Output the [x, y] coordinate of the center of the cell containing the given text.  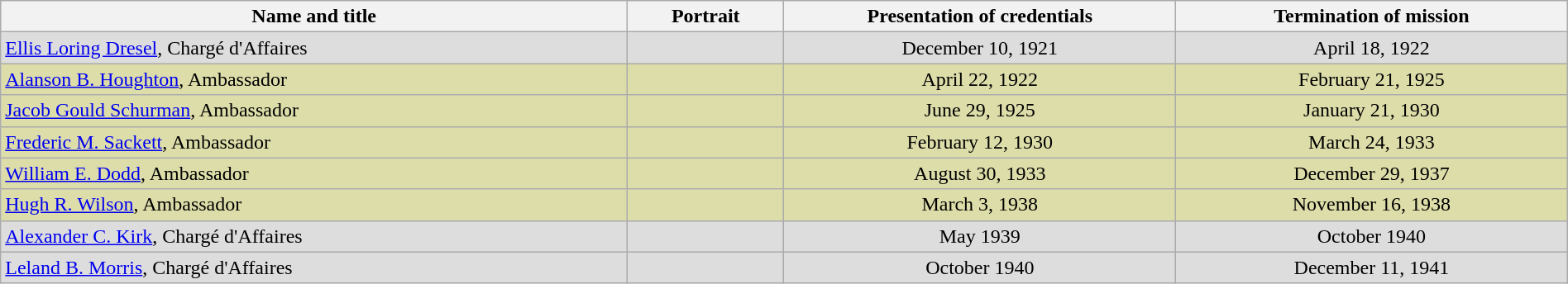
March 3, 1938 [980, 205]
March 24, 1933 [1372, 142]
April 18, 1922 [1372, 48]
Name and title [314, 17]
Alexander C. Kirk, Chargé d'Affaires [314, 236]
William E. Dodd, Ambassador [314, 173]
Leland B. Morris, Chargé d'Affaires [314, 267]
February 12, 1930 [980, 142]
Jacob Gould Schurman, Ambassador [314, 111]
June 29, 1925 [980, 111]
Termination of mission [1372, 17]
January 21, 1930 [1372, 111]
Ellis Loring Dresel, Chargé d'Affaires [314, 48]
February 21, 1925 [1372, 79]
Frederic M. Sackett, Ambassador [314, 142]
May 1939 [980, 236]
November 16, 1938 [1372, 205]
Portrait [706, 17]
December 10, 1921 [980, 48]
Hugh R. Wilson, Ambassador [314, 205]
April 22, 1922 [980, 79]
August 30, 1933 [980, 173]
Alanson B. Houghton, Ambassador [314, 79]
December 29, 1937 [1372, 173]
December 11, 1941 [1372, 267]
Presentation of credentials [980, 17]
